Capture the cell that displays the provided text and extract its (X, Y) central coordinate. 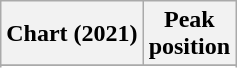
Peakposition (189, 34)
Chart (2021) (72, 34)
